Return (x, y) of the center of cell containing provided text 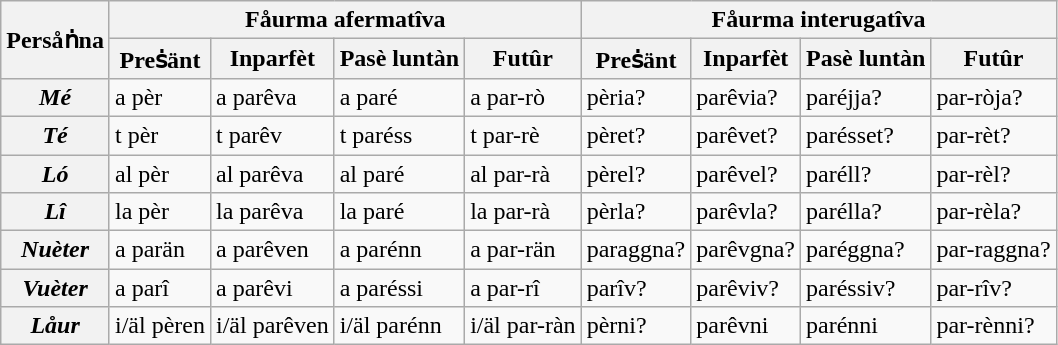
al paré (399, 173)
parêvia? (746, 97)
t pèr (160, 135)
parêvla? (746, 212)
pèret? (636, 135)
a paré (399, 97)
t par-rè (524, 135)
parêviv? (746, 288)
Ló (56, 173)
pèria? (636, 97)
parésset? (865, 135)
pèrni? (636, 326)
paréll? (865, 173)
i/äl parêven (272, 326)
a parénn (399, 250)
par-rèl? (994, 173)
Fåurma afermatîva (345, 20)
par-ròja? (994, 97)
paréjja? (865, 97)
Mé (56, 97)
Té (56, 135)
al par-rà (524, 173)
al parêva (272, 173)
i/äl par-ràn (524, 326)
la parêva (272, 212)
al pèr (160, 173)
paraggna? (636, 250)
Persåṅna (56, 40)
la par-rà (524, 212)
par-rèla? (994, 212)
Nuèter (56, 250)
a par-rò (524, 97)
parêvni (746, 326)
pèrel? (636, 173)
Lî (56, 212)
par-rîv? (994, 288)
par-rènni? (994, 326)
a parêvi (272, 288)
par-rèt? (994, 135)
parêvet? (746, 135)
paréggna? (865, 250)
a parêven (272, 250)
a parêva (272, 97)
a parî (160, 288)
t paréss (399, 135)
la paré (399, 212)
Vuèter (56, 288)
Fåurma interugatîva (818, 20)
Låur (56, 326)
par-raggna? (994, 250)
parêvel? (746, 173)
a par-rî (524, 288)
pèrla? (636, 212)
a pèr (160, 97)
la pèr (160, 212)
a paréssi (399, 288)
parénni (865, 326)
parélla? (865, 212)
i/äl parénn (399, 326)
paréssiv? (865, 288)
a parän (160, 250)
parêvgna? (746, 250)
t parêv (272, 135)
a par-rän (524, 250)
parîv? (636, 288)
i/äl pèren (160, 326)
